Search for the cell housing the specified text and yield its (X, Y) center coordinate. 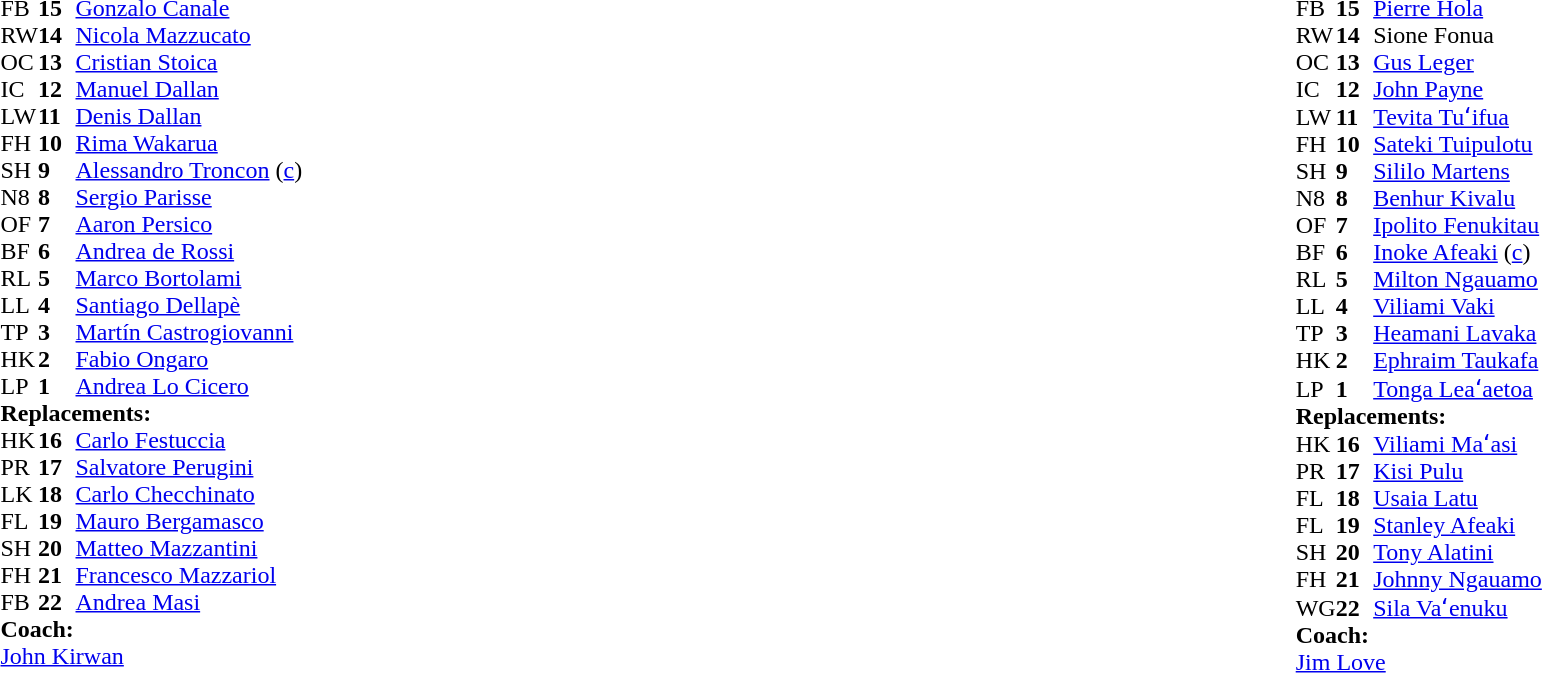
Sione Fonua (1458, 36)
Milton Ngauamo (1458, 280)
Nicola Mazzucato (190, 36)
Santiago Dellapè (190, 306)
Matteo Mazzantini (190, 548)
Heamani Lavaka (1458, 334)
Carlo Festuccia (190, 440)
Fabio Ongaro (190, 360)
FB (19, 602)
Tony Alatini (1458, 552)
Ipolito Fenukitau (1458, 226)
Cristian Stoica (190, 62)
Marco Bortolami (190, 278)
Alessandro Troncon (c) (190, 170)
Benhur Kivalu (1458, 198)
Inoke Afeaki (c) (1458, 252)
Gus Leger (1458, 62)
Stanley Afeaki (1458, 526)
Manuel Dallan (190, 90)
Sateki Tuipulotu (1458, 144)
Kisi Pulu (1458, 472)
Sila Vaʻenuku (1458, 607)
Sililo Martens (1458, 172)
John Payne (1458, 90)
Viliami Vaki (1458, 306)
John Kirwan (151, 656)
Tonga Leaʻaetoa (1458, 388)
Sergio Parisse (190, 198)
Salvatore Perugini (190, 468)
Andrea Masi (190, 602)
Rima Wakarua (190, 144)
Martín Castrogiovanni (190, 332)
LK (19, 494)
Aaron Persico (190, 224)
Johnny Ngauamo (1458, 580)
Francesco Mazzariol (190, 576)
Viliami Maʻasi (1458, 444)
Mauro Bergamasco (190, 522)
Andrea de Rossi (190, 252)
Carlo Checchinato (190, 494)
WG (1316, 607)
Denis Dallan (190, 116)
Ephraim Taukafa (1458, 360)
Usaia Latu (1458, 498)
Tevita Tuʻifua (1458, 116)
Andrea Lo Cicero (190, 386)
